Search for the cell housing the specified text and yield its [x, y] center coordinate. 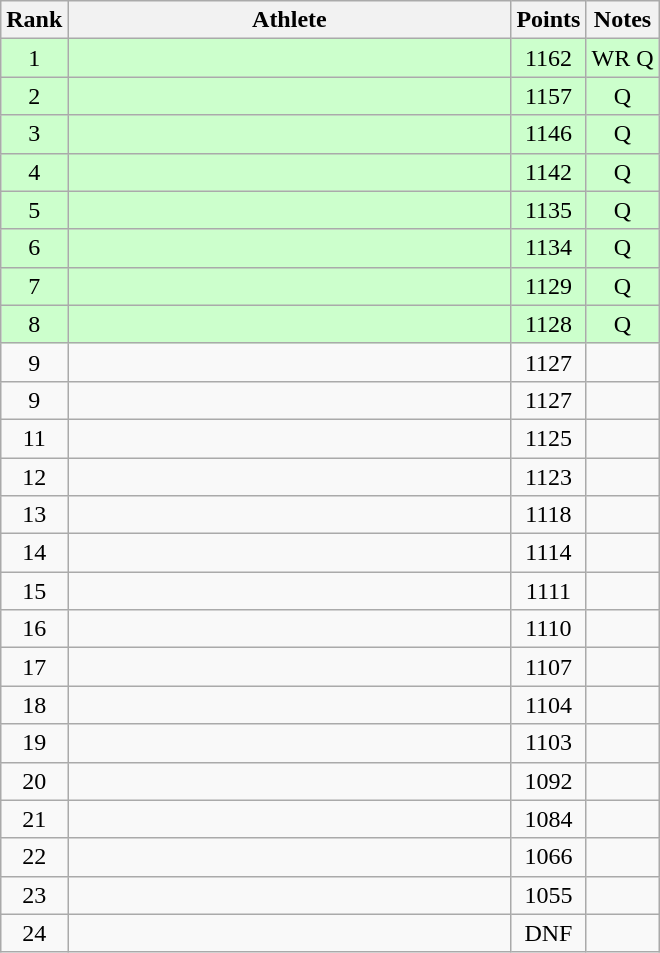
14 [34, 553]
20 [34, 781]
3 [34, 134]
1111 [548, 591]
18 [34, 705]
6 [34, 248]
16 [34, 629]
7 [34, 286]
4 [34, 172]
1066 [548, 857]
8 [34, 324]
Athlete [290, 20]
1134 [548, 248]
1104 [548, 705]
1128 [548, 324]
21 [34, 819]
1142 [548, 172]
1125 [548, 438]
1084 [548, 819]
Rank [34, 20]
1092 [548, 781]
Points [548, 20]
5 [34, 210]
1118 [548, 515]
13 [34, 515]
1 [34, 58]
WR Q [622, 58]
12 [34, 477]
1135 [548, 210]
2 [34, 96]
24 [34, 933]
19 [34, 743]
11 [34, 438]
1107 [548, 667]
1114 [548, 553]
1157 [548, 96]
1129 [548, 286]
1146 [548, 134]
23 [34, 895]
22 [34, 857]
DNF [548, 933]
1055 [548, 895]
1103 [548, 743]
1123 [548, 477]
17 [34, 667]
1162 [548, 58]
Notes [622, 20]
15 [34, 591]
1110 [548, 629]
